From the cell containing the given text, extract its center point as [x, y] coordinate. 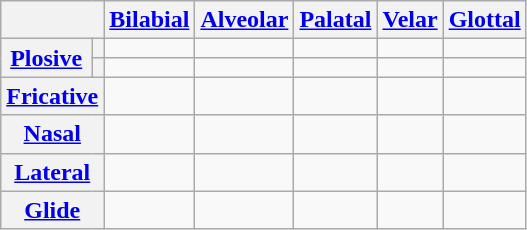
Velar [410, 20]
Bilabial [150, 20]
Plosive [46, 58]
Fricative [52, 96]
Palatal [336, 20]
Glide [52, 210]
Alveolar [244, 20]
Glottal [484, 20]
Nasal [52, 134]
Lateral [52, 172]
